Extract the [x, y] coordinate from the center of the cell holding the provided text.  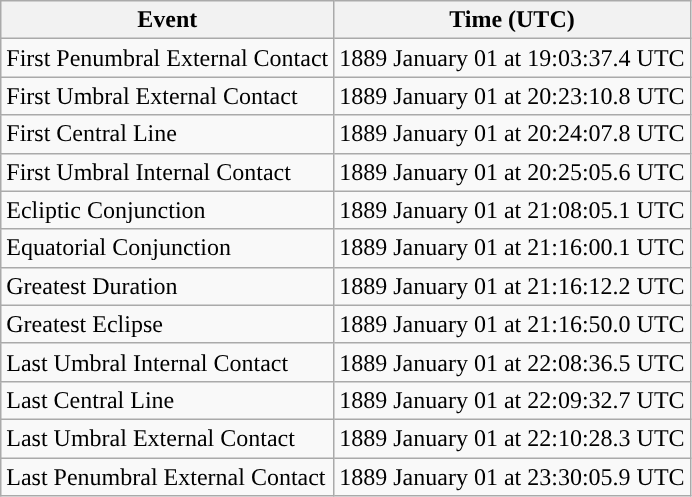
Last Penumbral External Contact [168, 477]
First Umbral External Contact [168, 96]
1889 January 01 at 20:24:07.8 UTC [512, 134]
First Central Line [168, 134]
1889 January 01 at 19:03:37.4 UTC [512, 58]
1889 January 01 at 21:16:12.2 UTC [512, 286]
1889 January 01 at 23:30:05.9 UTC [512, 477]
Event [168, 20]
1889 January 01 at 21:16:00.1 UTC [512, 248]
1889 January 01 at 20:25:05.6 UTC [512, 172]
Last Umbral External Contact [168, 438]
Last Umbral Internal Contact [168, 362]
1889 January 01 at 22:08:36.5 UTC [512, 362]
Equatorial Conjunction [168, 248]
1889 January 01 at 21:16:50.0 UTC [512, 324]
1889 January 01 at 22:09:32.7 UTC [512, 400]
1889 January 01 at 20:23:10.8 UTC [512, 96]
First Umbral Internal Contact [168, 172]
1889 January 01 at 21:08:05.1 UTC [512, 210]
Ecliptic Conjunction [168, 210]
Last Central Line [168, 400]
Greatest Duration [168, 286]
Greatest Eclipse [168, 324]
1889 January 01 at 22:10:28.3 UTC [512, 438]
Time (UTC) [512, 20]
First Penumbral External Contact [168, 58]
